Identify which cell holds the provided text, then report its (x, y) central coordinate. 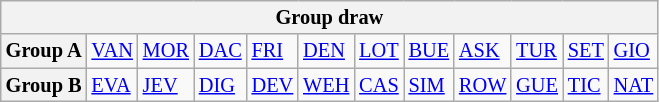
DAC (220, 51)
TIC (586, 85)
ROW (482, 85)
EVA (112, 85)
TUR (537, 51)
JEV (166, 85)
DEN (326, 51)
SET (586, 51)
MOR (166, 51)
GUE (537, 85)
NAT (634, 85)
ASK (482, 51)
VAN (112, 51)
BUE (429, 51)
Group A (44, 51)
GIO (634, 51)
DIG (220, 85)
FRI (273, 51)
SIM (429, 85)
Group B (44, 85)
LOT (378, 51)
CAS (378, 85)
Group draw (330, 17)
WEH (326, 85)
DEV (273, 85)
